Search for the cell housing the specified text and yield its (x, y) center coordinate. 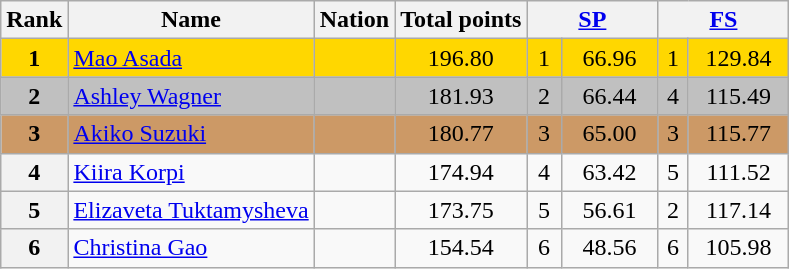
SP (592, 20)
63.42 (610, 172)
181.93 (461, 96)
173.75 (461, 210)
154.54 (461, 248)
Mao Asada (191, 58)
117.14 (738, 210)
115.77 (738, 134)
Christina Gao (191, 248)
Total points (461, 20)
Nation (354, 20)
Name (191, 20)
48.56 (610, 248)
Akiko Suzuki (191, 134)
180.77 (461, 134)
66.44 (610, 96)
Rank (34, 20)
Ashley Wagner (191, 96)
56.61 (610, 210)
129.84 (738, 58)
Elizaveta Tuktamysheva (191, 210)
196.80 (461, 58)
65.00 (610, 134)
105.98 (738, 248)
111.52 (738, 172)
Kiira Korpi (191, 172)
FS (724, 20)
115.49 (738, 96)
66.96 (610, 58)
174.94 (461, 172)
